Return the (x, y) coordinate for the center point of the cell that contains the specified text.  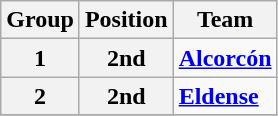
Eldense (225, 96)
Position (126, 20)
2 (40, 96)
Team (225, 20)
Group (40, 20)
1 (40, 58)
Alcorcón (225, 58)
